Return the [x, y] coordinate for the center point of the cell that contains the specified text.  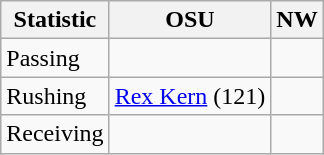
Passing [55, 58]
NW [297, 20]
Rex Kern (121) [190, 96]
Rushing [55, 96]
Statistic [55, 20]
OSU [190, 20]
Receiving [55, 134]
